Extract the (X, Y) coordinate from the center of the cell holding the provided text.  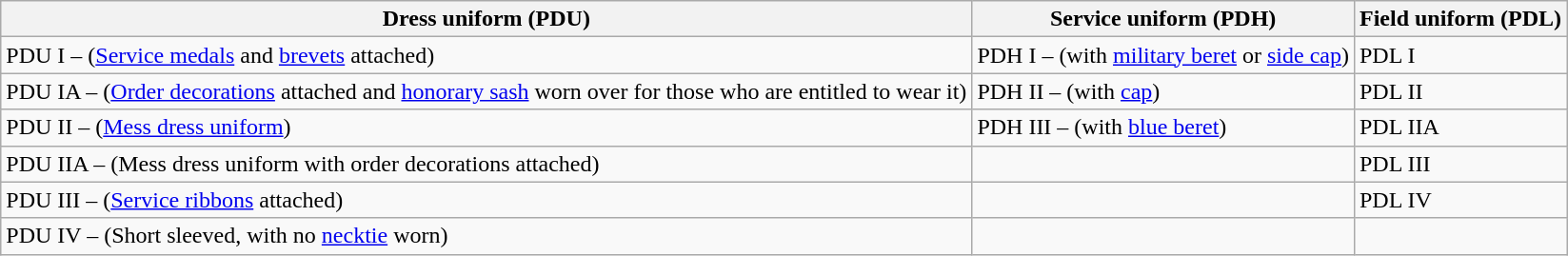
PDH II – (with cap) (1163, 91)
PDU IA – (Order decorations attached and honorary sash worn over for those who are entitled to wear it) (486, 91)
PDL IIA (1460, 128)
PDL II (1460, 91)
PDU IIA – (Mess dress uniform with order decorations attached) (486, 164)
PDL I (1460, 55)
PDL IV (1460, 200)
PDU II – (Mess dress uniform) (486, 128)
PDU IV – (Short sleeved, with no necktie worn) (486, 236)
PDU III – (Service ribbons attached) (486, 200)
PDH I – (with military beret or side cap) (1163, 55)
Service uniform (PDH) (1163, 19)
Dress uniform (PDU) (486, 19)
PDU I – (Service medals and brevets attached) (486, 55)
PDH III – (with blue beret) (1163, 128)
PDL III (1460, 164)
Field uniform (PDL) (1460, 19)
